Provide the (x, y) coordinate of the cell's center where the given text is located.  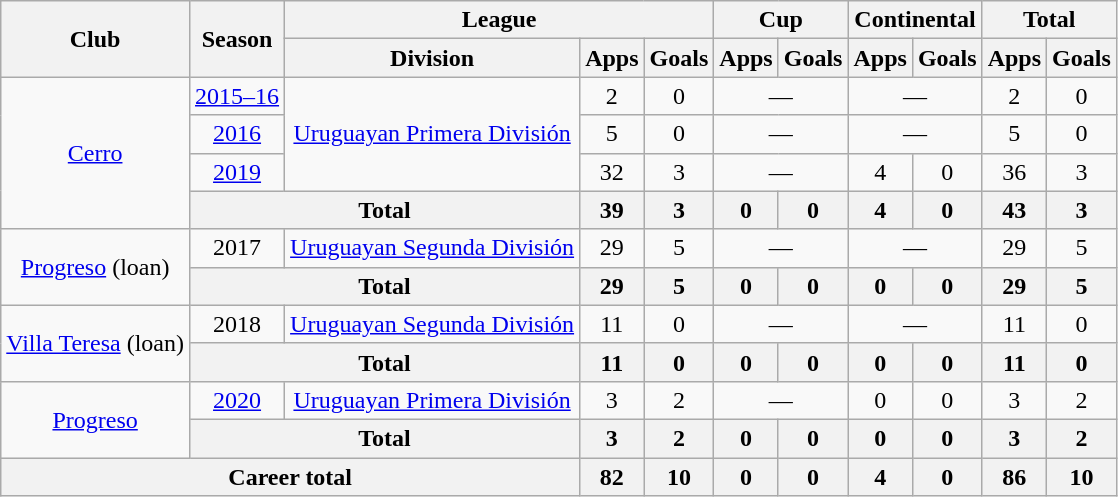
Continental (915, 20)
2020 (238, 400)
Season (238, 39)
36 (1014, 172)
2017 (238, 248)
Villa Teresa (loan) (96, 343)
2016 (238, 134)
Cerro (96, 153)
43 (1014, 210)
Career total (290, 477)
Club (96, 39)
32 (612, 172)
82 (612, 477)
2019 (238, 172)
Progreso (loan) (96, 267)
Division (432, 58)
39 (612, 210)
2018 (238, 324)
Cup (781, 20)
League (500, 20)
Progreso (96, 419)
86 (1014, 477)
2015–16 (238, 96)
